Search for the cell housing the specified text and yield its [x, y] center coordinate. 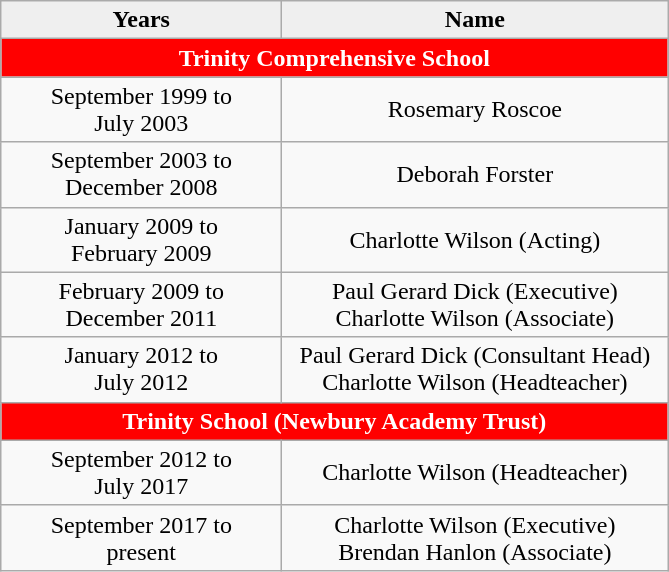
Years [142, 20]
February 2009 toDecember 2011 [142, 304]
Rosemary Roscoe [475, 110]
September 2012 to July 2017 [142, 472]
September 2017 to present [142, 538]
September 2003 toDecember 2008 [142, 174]
January 2009 toFebruary 2009 [142, 240]
Charlotte Wilson (Headteacher) [475, 472]
Charlotte Wilson (Acting) [475, 240]
September 1999 toJuly 2003 [142, 110]
Paul Gerard Dick (Executive)Charlotte Wilson (Associate) [475, 304]
Trinity School (Newbury Academy Trust) [334, 421]
Trinity Comprehensive School [334, 58]
January 2012 toJuly 2012 [142, 370]
Charlotte Wilson (Executive)Brendan Hanlon (Associate) [475, 538]
Deborah Forster [475, 174]
Paul Gerard Dick (Consultant Head)Charlotte Wilson (Headteacher) [475, 370]
Name [475, 20]
